Search for the cell housing the specified text and yield its [X, Y] center coordinate. 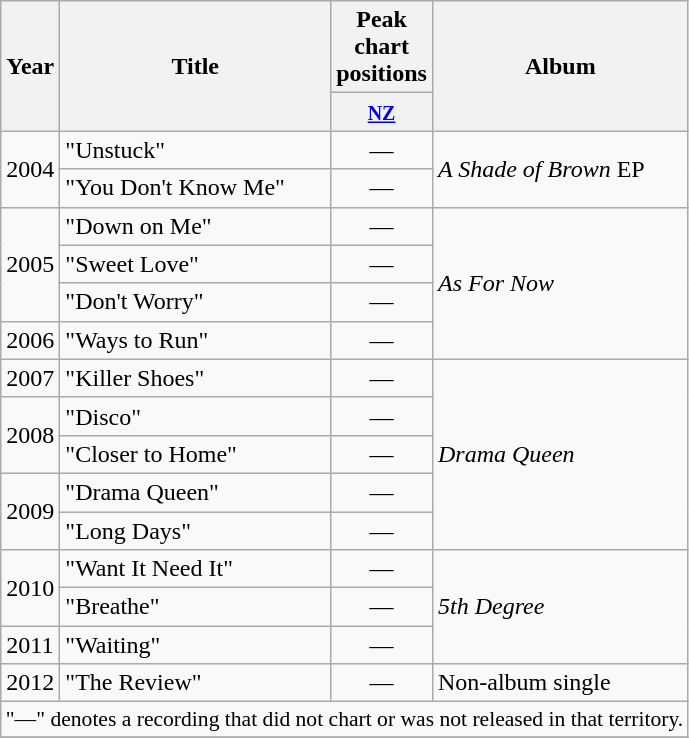
2004 [30, 169]
"Don't Worry" [196, 302]
"Disco" [196, 416]
"Want It Need It" [196, 569]
Album [560, 66]
2012 [30, 683]
"Closer to Home" [196, 454]
"Drama Queen" [196, 492]
"Ways to Run" [196, 340]
Year [30, 66]
A Shade of Brown EP [560, 169]
5th Degree [560, 607]
NZ [382, 112]
2009 [30, 511]
Drama Queen [560, 454]
"Unstuck" [196, 150]
"Waiting" [196, 645]
"Sweet Love" [196, 264]
2006 [30, 340]
2008 [30, 435]
"You Don't Know Me" [196, 188]
"The Review" [196, 683]
"Down on Me" [196, 226]
2005 [30, 264]
"Breathe" [196, 607]
"Long Days" [196, 531]
2011 [30, 645]
Title [196, 66]
As For Now [560, 283]
2010 [30, 588]
2007 [30, 378]
"Killer Shoes" [196, 378]
"—" denotes a recording that did not chart or was not released in that territory. [345, 720]
Peak chart positions [382, 47]
Non-album single [560, 683]
